Extract the [X, Y] coordinate from the center of the cell holding the provided text.  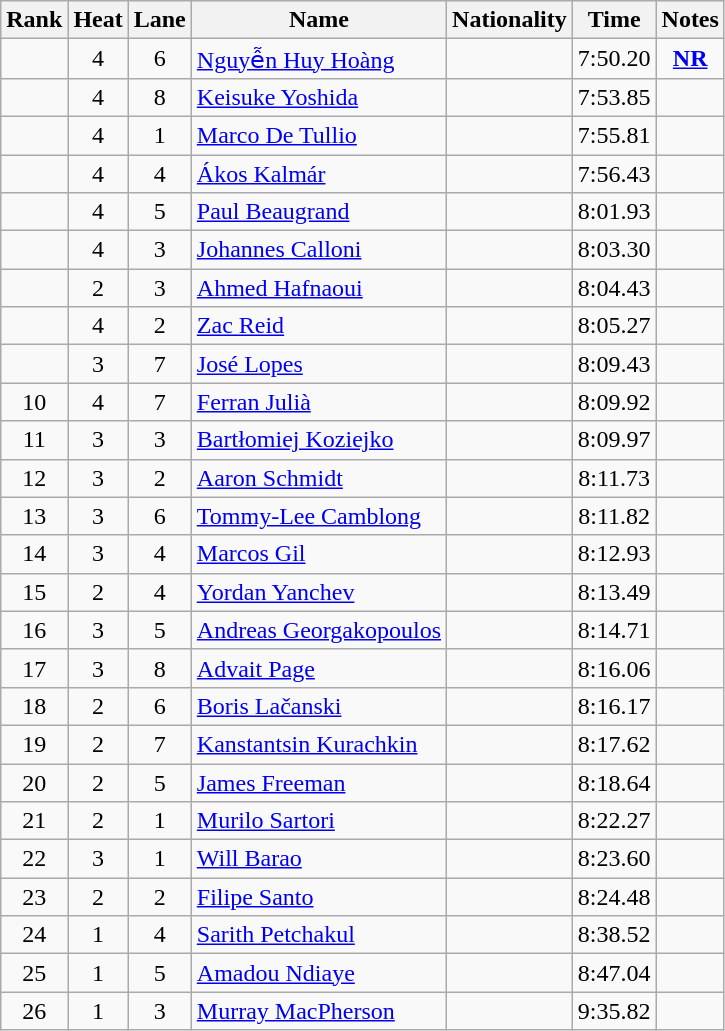
8:12.93 [614, 554]
Bartłomiej Koziejko [318, 440]
8:04.43 [614, 288]
10 [34, 402]
Andreas Georgakopoulos [318, 630]
8:05.27 [614, 326]
Murray MacPherson [318, 1011]
Ferran Julià [318, 402]
8:01.93 [614, 212]
Paul Beaugrand [318, 212]
8:09.43 [614, 364]
Sarith Petchakul [318, 935]
24 [34, 935]
12 [34, 478]
8:47.04 [614, 973]
16 [34, 630]
Ahmed Hafnaoui [318, 288]
James Freeman [318, 783]
8:18.64 [614, 783]
Aaron Schmidt [318, 478]
23 [34, 897]
19 [34, 744]
Notes [690, 20]
13 [34, 516]
Lane [160, 20]
8:38.52 [614, 935]
Johannes Calloni [318, 250]
Name [318, 20]
8:11.82 [614, 516]
25 [34, 973]
14 [34, 554]
Murilo Sartori [318, 821]
8:03.30 [614, 250]
8:14.71 [614, 630]
8:17.62 [614, 744]
Marcos Gil [318, 554]
7:56.43 [614, 173]
Kanstantsin Kurachkin [318, 744]
15 [34, 592]
20 [34, 783]
8:23.60 [614, 859]
Zac Reid [318, 326]
José Lopes [318, 364]
8:13.49 [614, 592]
Amadou Ndiaye [318, 973]
Nationality [510, 20]
Marco De Tullio [318, 135]
Advait Page [318, 668]
26 [34, 1011]
8:11.73 [614, 478]
Nguyễn Huy Hoàng [318, 59]
8:24.48 [614, 897]
Will Barao [318, 859]
18 [34, 706]
8:22.27 [614, 821]
Boris Lačanski [318, 706]
Time [614, 20]
Rank [34, 20]
9:35.82 [614, 1011]
Filipe Santo [318, 897]
Ákos Kalmár [318, 173]
Tommy-Lee Camblong [318, 516]
8:16.06 [614, 668]
7:55.81 [614, 135]
8:09.92 [614, 402]
Yordan Yanchev [318, 592]
8:16.17 [614, 706]
Keisuke Yoshida [318, 97]
7:53.85 [614, 97]
8:09.97 [614, 440]
7:50.20 [614, 59]
21 [34, 821]
Heat [98, 20]
17 [34, 668]
11 [34, 440]
NR [690, 59]
22 [34, 859]
